From the cell containing the given text, extract its center point as [x, y] coordinate. 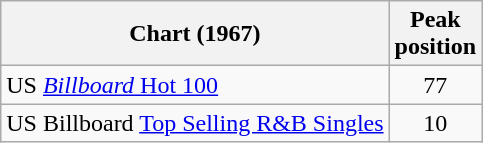
Chart (1967) [195, 34]
10 [435, 123]
US Billboard Top Selling R&B Singles [195, 123]
77 [435, 85]
Peakposition [435, 34]
US Billboard Hot 100 [195, 85]
